Locate the cell with the specified text and output its (X, Y) center coordinate. 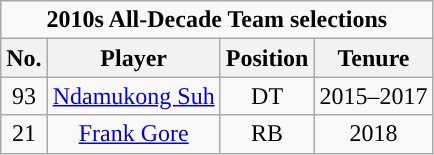
21 (24, 134)
2018 (374, 134)
Ndamukong Suh (134, 96)
RB (267, 134)
Player (134, 58)
Position (267, 58)
2010s All-Decade Team selections (217, 20)
No. (24, 58)
Frank Gore (134, 134)
Tenure (374, 58)
93 (24, 96)
DT (267, 96)
2015–2017 (374, 96)
